Locate the cell with the specified text and output its (x, y) center coordinate. 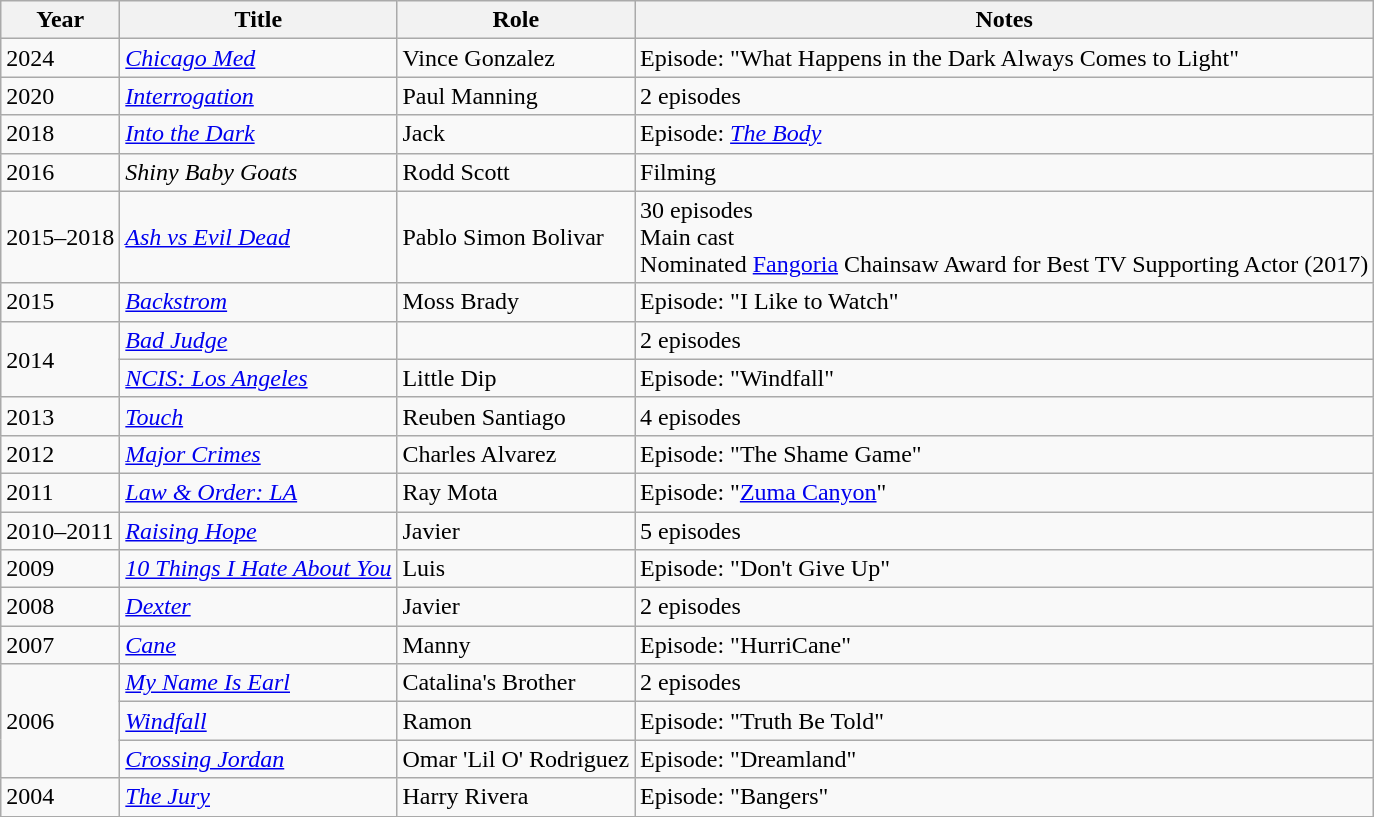
5 episodes (1004, 531)
Backstrom (258, 302)
Ramon (516, 721)
Bad Judge (258, 340)
Touch (258, 416)
2007 (60, 645)
Catalina's Brother (516, 683)
2018 (60, 134)
Jack (516, 134)
Law & Order: LA (258, 492)
2016 (60, 172)
Reuben Santiago (516, 416)
2011 (60, 492)
2004 (60, 797)
2015–2018 (60, 237)
Cane (258, 645)
Major Crimes (258, 454)
Raising Hope (258, 531)
Vince Gonzalez (516, 58)
Windfall (258, 721)
10 Things I Hate About You (258, 569)
Little Dip (516, 378)
Episode: "The Shame Game" (1004, 454)
Episode: "Windfall" (1004, 378)
Interrogation (258, 96)
Episode: "Zuma Canyon" (1004, 492)
Rodd Scott (516, 172)
2015 (60, 302)
Filming (1004, 172)
Omar 'Lil O' Rodriguez (516, 759)
2020 (60, 96)
2013 (60, 416)
2006 (60, 721)
2014 (60, 359)
Ray Mota (516, 492)
Chicago Med (258, 58)
Notes (1004, 20)
The Jury (258, 797)
2024 (60, 58)
Episode: The Body (1004, 134)
Title (258, 20)
Moss Brady (516, 302)
Crossing Jordan (258, 759)
Ash vs Evil Dead (258, 237)
30 episodesMain castNominated Fangoria Chainsaw Award for Best TV Supporting Actor (2017) (1004, 237)
2008 (60, 607)
Role (516, 20)
Shiny Baby Goats (258, 172)
2010–2011 (60, 531)
Episode: "Dreamland" (1004, 759)
Episode: "What Happens in the Dark Always Comes to Light" (1004, 58)
Luis (516, 569)
Charles Alvarez (516, 454)
My Name Is Earl (258, 683)
Dexter (258, 607)
Pablo Simon Bolivar (516, 237)
Episode: "Truth Be Told" (1004, 721)
Episode: "I Like to Watch" (1004, 302)
4 episodes (1004, 416)
Episode: "Bangers" (1004, 797)
Year (60, 20)
Paul Manning (516, 96)
Manny (516, 645)
2012 (60, 454)
2009 (60, 569)
Episode: "HurriCane" (1004, 645)
Harry Rivera (516, 797)
NCIS: Los Angeles (258, 378)
Into the Dark (258, 134)
Episode: "Don't Give Up" (1004, 569)
